Search for the cell housing the specified text and yield its [x, y] center coordinate. 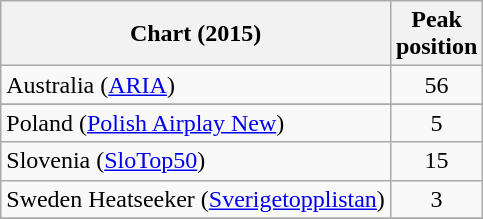
Chart (2015) [196, 34]
Poland (Polish Airplay New) [196, 123]
3 [436, 199]
15 [436, 161]
56 [436, 85]
Peakposition [436, 34]
Sweden Heatseeker (Sverigetopplistan) [196, 199]
Australia (ARIA) [196, 85]
5 [436, 123]
Slovenia (SloTop50) [196, 161]
